For the text-containing cell, return its midpoint in [X, Y] coordinate format. 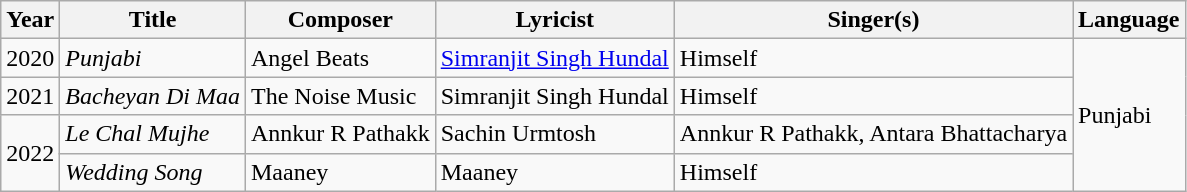
Sachin Urmtosh [554, 134]
Wedding Song [153, 172]
Year [30, 20]
Annkur R Pathakk, Antara Bhattacharya [873, 134]
Singer(s) [873, 20]
2022 [30, 153]
Angel Beats [340, 58]
Composer [340, 20]
Bacheyan Di Maa [153, 96]
Language [1129, 20]
The Noise Music [340, 96]
Lyricist [554, 20]
2020 [30, 58]
2021 [30, 96]
Le Chal Mujhe [153, 134]
Title [153, 20]
Annkur R Pathakk [340, 134]
